Return (x, y) of the center of cell containing provided text 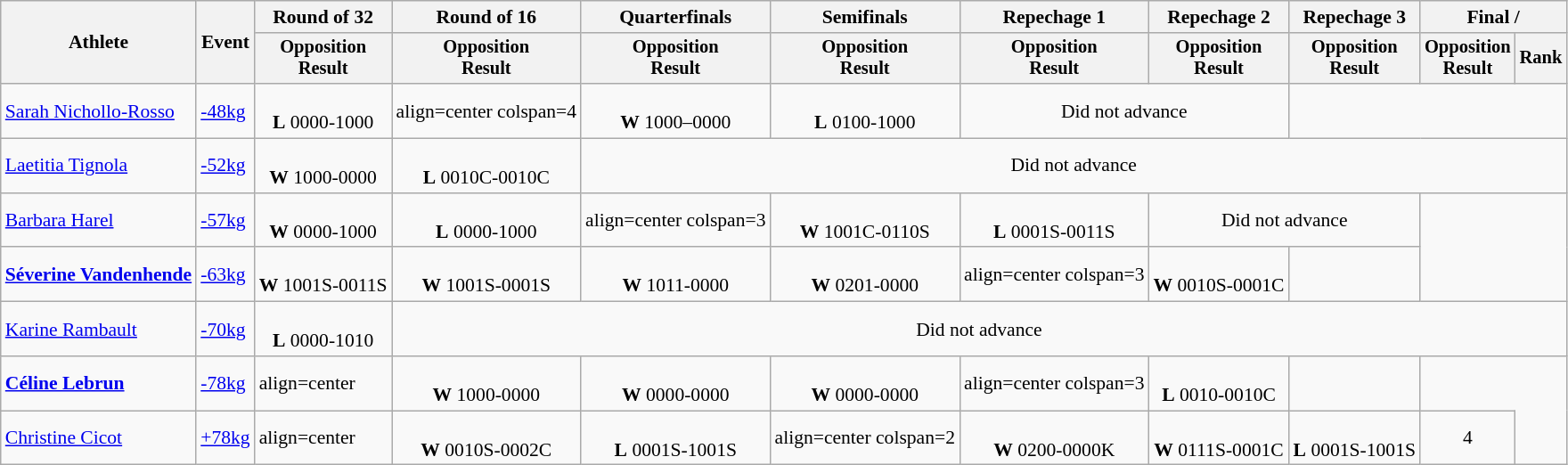
L 0001S-0011S (1054, 221)
Céline Lebrun (98, 383)
Séverine Vandenhende (98, 274)
Repechage 2 (1219, 17)
align=center colspan=4 (486, 110)
Rank (1541, 59)
+78kg (225, 438)
-63kg (225, 274)
Event (225, 43)
Final / (1493, 17)
-70kg (225, 330)
W 1000–0000 (675, 110)
-52kg (225, 166)
L 0010-0010C (1219, 383)
-48kg (225, 110)
W 1011-0000 (675, 274)
W 1001C-0110S (865, 221)
Semifinals (865, 17)
Karine Rambault (98, 330)
L 0010C-0010C (486, 166)
Christine Cicot (98, 438)
Sarah Nichollo-Rosso (98, 110)
-57kg (225, 221)
W 0010S-0001C (1219, 274)
Quarterfinals (675, 17)
L 0100-1000 (865, 110)
Round of 16 (486, 17)
Laetitia Tignola (98, 166)
4 (1468, 438)
Barbara Harel (98, 221)
L 0000-1010 (323, 330)
W 1001S-0001S (486, 274)
Repechage 3 (1354, 17)
align=center colspan=2 (865, 438)
W 1001S-0011S (323, 274)
W 0010S-0002C (486, 438)
W 0000-1000 (323, 221)
W 0201-0000 (865, 274)
Round of 32 (323, 17)
W 0200-0000K (1054, 438)
Repechage 1 (1054, 17)
W 0111S-0001C (1219, 438)
Athlete (98, 43)
-78kg (225, 383)
